Return [X, Y] of the center of cell containing provided text 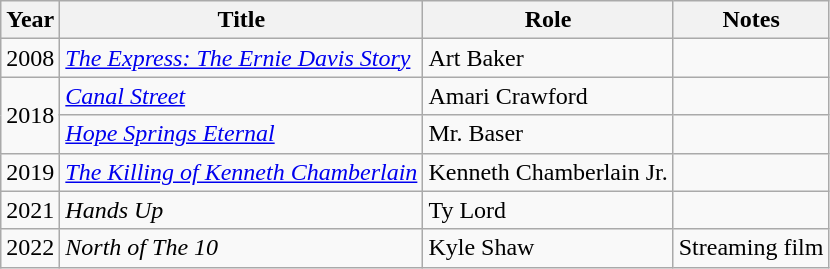
Streaming film [751, 248]
North of The 10 [242, 248]
Hope Springs Eternal [242, 134]
2018 [30, 115]
2019 [30, 172]
The Killing of Kenneth Chamberlain [242, 172]
Ty Lord [548, 210]
2021 [30, 210]
Hands Up [242, 210]
Art Baker [548, 58]
Amari Crawford [548, 96]
Canal Street [242, 96]
2022 [30, 248]
The Express: The Ernie Davis Story [242, 58]
Year [30, 20]
Notes [751, 20]
Title [242, 20]
Mr. Baser [548, 134]
Kyle Shaw [548, 248]
Role [548, 20]
2008 [30, 58]
Kenneth Chamberlain Jr. [548, 172]
